Capture the cell that displays the provided text and extract its (X, Y) central coordinate. 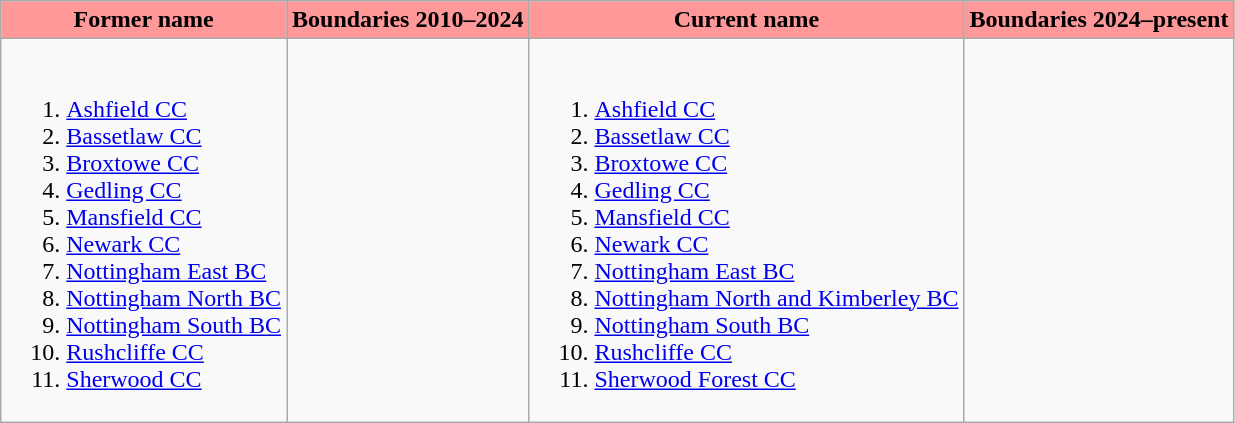
Ashfield CCBassetlaw CCBroxtowe CCGedling CCMansfield CCNewark CCNottingham East BCNottingham North BCNottingham South BCRushcliffe CCSherwood CC (144, 230)
Boundaries 2024–present (1099, 20)
Boundaries 2010–2024 (407, 20)
Current name (746, 20)
Former name (144, 20)
